Detect which cell encompasses the target text, then output its (X, Y) center coordinate. 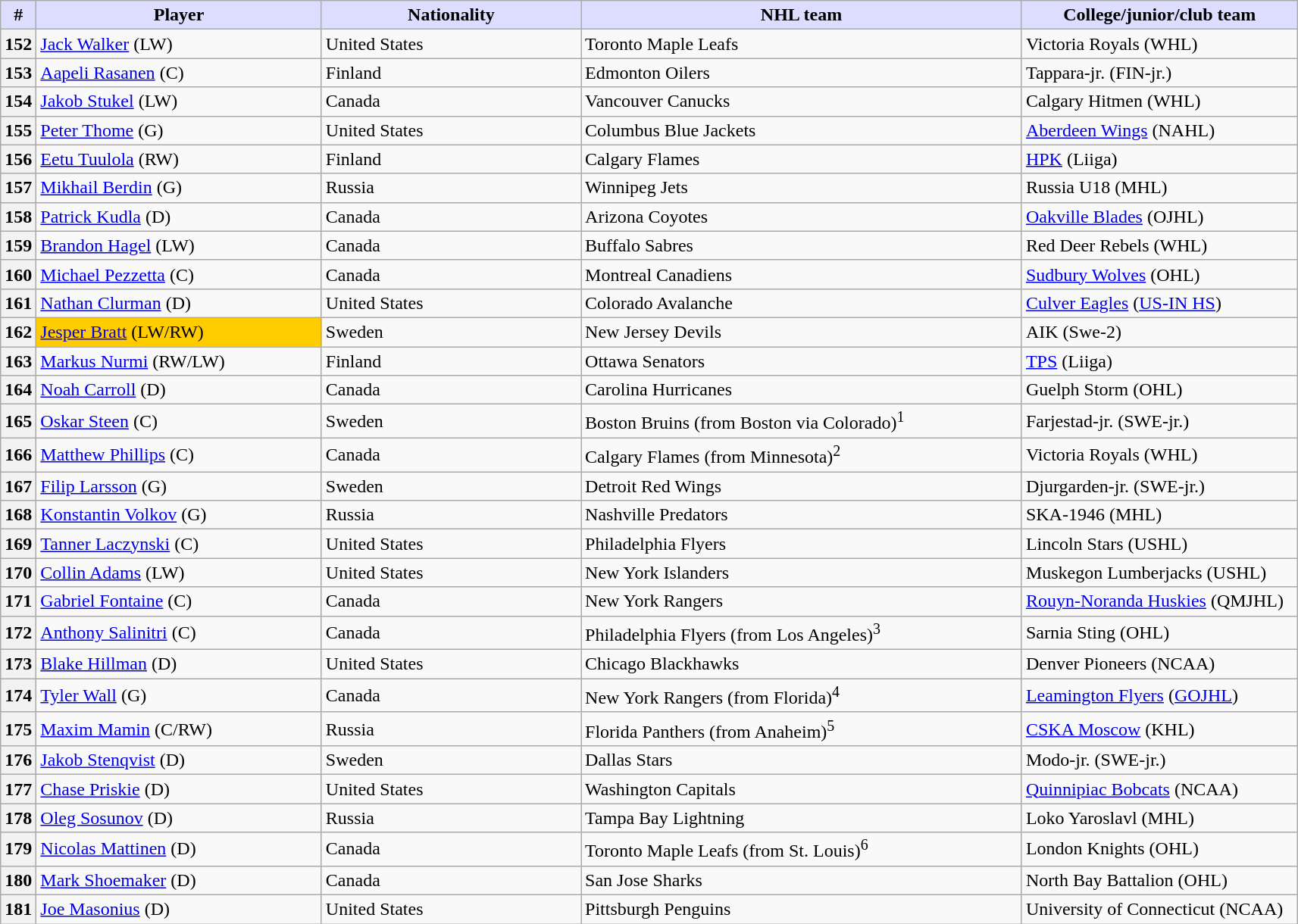
160 (18, 274)
Patrick Kudla (D) (179, 217)
Philadelphia Flyers (802, 544)
Anthony Salinitri (C) (179, 633)
180 (18, 881)
Philadelphia Flyers (from Los Angeles)3 (802, 633)
Toronto Maple Leafs (from St. Louis)6 (802, 850)
Blake Hillman (D) (179, 664)
Vancouver Canucks (802, 101)
Sudbury Wolves (OHL) (1159, 274)
# (18, 15)
Winnipeg Jets (802, 188)
Calgary Flames (from Minnesota)2 (802, 454)
London Knights (OHL) (1159, 850)
University of Connecticut (NCAA) (1159, 910)
Nathan Clurman (D) (179, 303)
153 (18, 73)
154 (18, 101)
Eetu Tuulola (RW) (179, 159)
Colorado Avalanche (802, 303)
Player (179, 15)
Nicolas Mattinen (D) (179, 850)
Mikhail Berdin (G) (179, 188)
Chicago Blackhawks (802, 664)
Maxim Mamin (C/RW) (179, 729)
165 (18, 421)
Peter Thome (G) (179, 130)
171 (18, 601)
166 (18, 454)
Filip Larsson (G) (179, 486)
168 (18, 515)
Buffalo Sabres (802, 245)
Columbus Blue Jackets (802, 130)
159 (18, 245)
Jack Walker (LW) (179, 44)
177 (18, 789)
Oskar Steen (C) (179, 421)
Mark Shoemaker (D) (179, 881)
Arizona Coyotes (802, 217)
Farjestad-jr. (SWE-jr.) (1159, 421)
Rouyn-Noranda Huskies (QMJHL) (1159, 601)
Ottawa Senators (802, 361)
North Bay Battalion (OHL) (1159, 881)
Sarnia Sting (OHL) (1159, 633)
Edmonton Oilers (802, 73)
Jesper Bratt (LW/RW) (179, 332)
New York Rangers (from Florida)4 (802, 695)
Russia U18 (MHL) (1159, 188)
Aapeli Rasanen (C) (179, 73)
176 (18, 760)
Florida Panthers (from Anaheim)5 (802, 729)
156 (18, 159)
Calgary Hitmen (WHL) (1159, 101)
Leamington Flyers (GOJHL) (1159, 695)
Tyler Wall (G) (179, 695)
173 (18, 664)
Markus Nurmi (RW/LW) (179, 361)
181 (18, 910)
Aberdeen Wings (NAHL) (1159, 130)
New York Islanders (802, 573)
175 (18, 729)
179 (18, 850)
Modo-jr. (SWE-jr.) (1159, 760)
New Jersey Devils (802, 332)
Guelph Storm (OHL) (1159, 390)
164 (18, 390)
Michael Pezzetta (C) (179, 274)
174 (18, 695)
Tanner Laczynski (C) (179, 544)
Carolina Hurricanes (802, 390)
CSKA Moscow (KHL) (1159, 729)
Washington Capitals (802, 789)
Jakob Stukel (LW) (179, 101)
Konstantin Volkov (G) (179, 515)
Jakob Stenqvist (D) (179, 760)
Loko Yaroslavl (MHL) (1159, 818)
New York Rangers (802, 601)
Lincoln Stars (USHL) (1159, 544)
Chase Priskie (D) (179, 789)
152 (18, 44)
Detroit Red Wings (802, 486)
167 (18, 486)
Montreal Canadiens (802, 274)
162 (18, 332)
Nashville Predators (802, 515)
Gabriel Fontaine (C) (179, 601)
Matthew Phillips (C) (179, 454)
Collin Adams (LW) (179, 573)
Joe Masonius (D) (179, 910)
163 (18, 361)
NHL team (802, 15)
Denver Pioneers (NCAA) (1159, 664)
158 (18, 217)
Calgary Flames (802, 159)
Noah Carroll (D) (179, 390)
HPK (Liiga) (1159, 159)
169 (18, 544)
Pittsburgh Penguins (802, 910)
San Jose Sharks (802, 881)
SKA-1946 (MHL) (1159, 515)
170 (18, 573)
Quinnipiac Bobcats (NCAA) (1159, 789)
Brandon Hagel (LW) (179, 245)
161 (18, 303)
AIK (Swe-2) (1159, 332)
Djurgarden-jr. (SWE-jr.) (1159, 486)
Tampa Bay Lightning (802, 818)
Red Deer Rebels (WHL) (1159, 245)
Dallas Stars (802, 760)
155 (18, 130)
Oakville Blades (OJHL) (1159, 217)
Muskegon Lumberjacks (USHL) (1159, 573)
Oleg Sosunov (D) (179, 818)
157 (18, 188)
Culver Eagles (US-IN HS) (1159, 303)
172 (18, 633)
Nationality (451, 15)
TPS (Liiga) (1159, 361)
Boston Bruins (from Boston via Colorado)1 (802, 421)
178 (18, 818)
Toronto Maple Leafs (802, 44)
College/junior/club team (1159, 15)
Tappara-jr. (FIN-jr.) (1159, 73)
